Output the [x, y] coordinate of the center of the cell containing the given text.  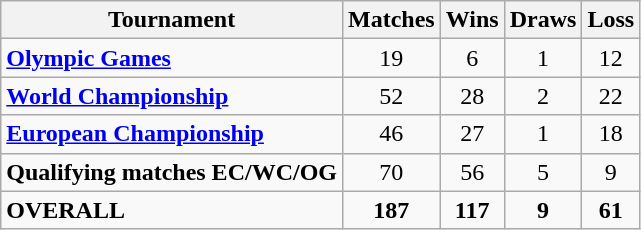
Qualifying matches EC/WC/OG [172, 172]
56 [472, 172]
OVERALL [172, 210]
19 [391, 58]
61 [611, 210]
117 [472, 210]
27 [472, 134]
18 [611, 134]
Tournament [172, 20]
52 [391, 96]
Wins [472, 20]
Draws [543, 20]
28 [472, 96]
Matches [391, 20]
5 [543, 172]
2 [543, 96]
Loss [611, 20]
22 [611, 96]
46 [391, 134]
World Championship [172, 96]
European Championship [172, 134]
12 [611, 58]
70 [391, 172]
187 [391, 210]
Olympic Games [172, 58]
6 [472, 58]
